Detect which cell encompasses the target text, then output its [X, Y] center coordinate. 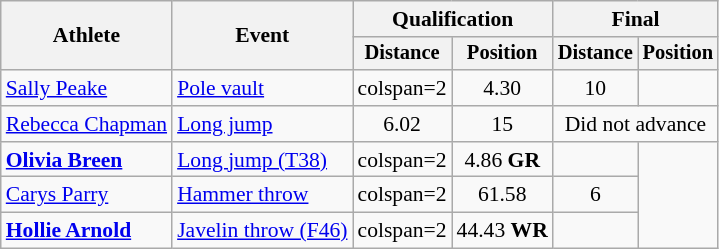
Carys Parry [86, 195]
Hollie Arnold [86, 231]
Rebecca Chapman [86, 124]
10 [596, 88]
15 [502, 124]
Javelin throw (F46) [262, 231]
Pole vault [262, 88]
Hammer throw [262, 195]
Olivia Breen [86, 160]
6 [596, 195]
Qualification [452, 19]
4.86 GR [502, 160]
6.02 [402, 124]
61.58 [502, 195]
Long jump [262, 124]
Did not advance [636, 124]
4.30 [502, 88]
44.43 WR [502, 231]
Athlete [86, 36]
Final [636, 19]
Long jump (T38) [262, 160]
Event [262, 36]
Sally Peake [86, 88]
